Capture the cell that displays the provided text and extract its (x, y) central coordinate. 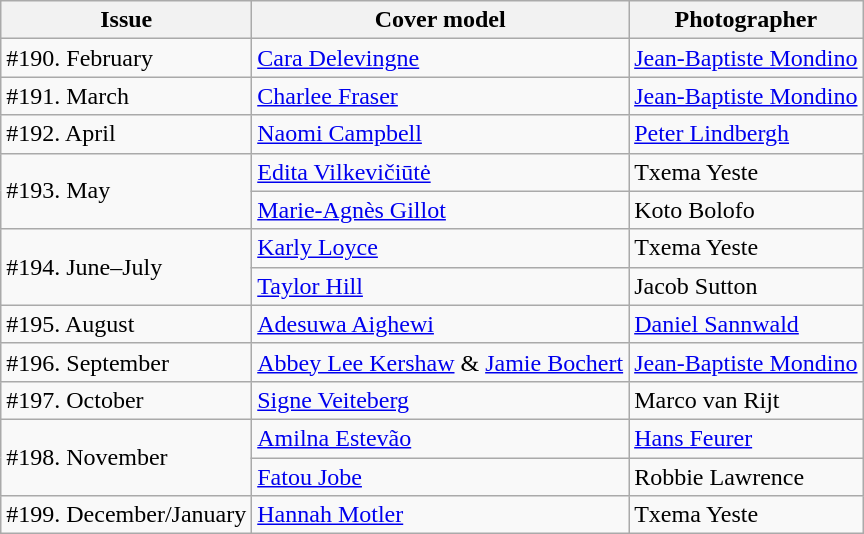
Abbey Lee Kershaw & Jamie Bochert (440, 362)
Photographer (746, 20)
Cover model (440, 20)
Koto Bolofo (746, 210)
Jacob Sutton (746, 286)
Amilna Estevão (440, 438)
Edita Vilkevičiūtė (440, 172)
Marco van Rijt (746, 400)
Marie-Agnès Gillot (440, 210)
Naomi Campbell (440, 134)
Charlee Fraser (440, 96)
#196. September (126, 362)
Robbie Lawrence (746, 477)
Issue (126, 20)
Signe Veiteberg (440, 400)
Hans Feurer (746, 438)
Peter Lindbergh (746, 134)
Adesuwa Aighewi (440, 324)
#199. December/January (126, 515)
Daniel Sannwald (746, 324)
Cara Delevingne (440, 58)
#195. August (126, 324)
#198. November (126, 457)
Hannah Motler (440, 515)
#191. March (126, 96)
Taylor Hill (440, 286)
#197. October (126, 400)
#190. February (126, 58)
#193. May (126, 191)
Fatou Jobe (440, 477)
#194. June–July (126, 267)
Karly Loyce (440, 248)
#192. April (126, 134)
